For the text-containing cell, return its midpoint in [X, Y] coordinate format. 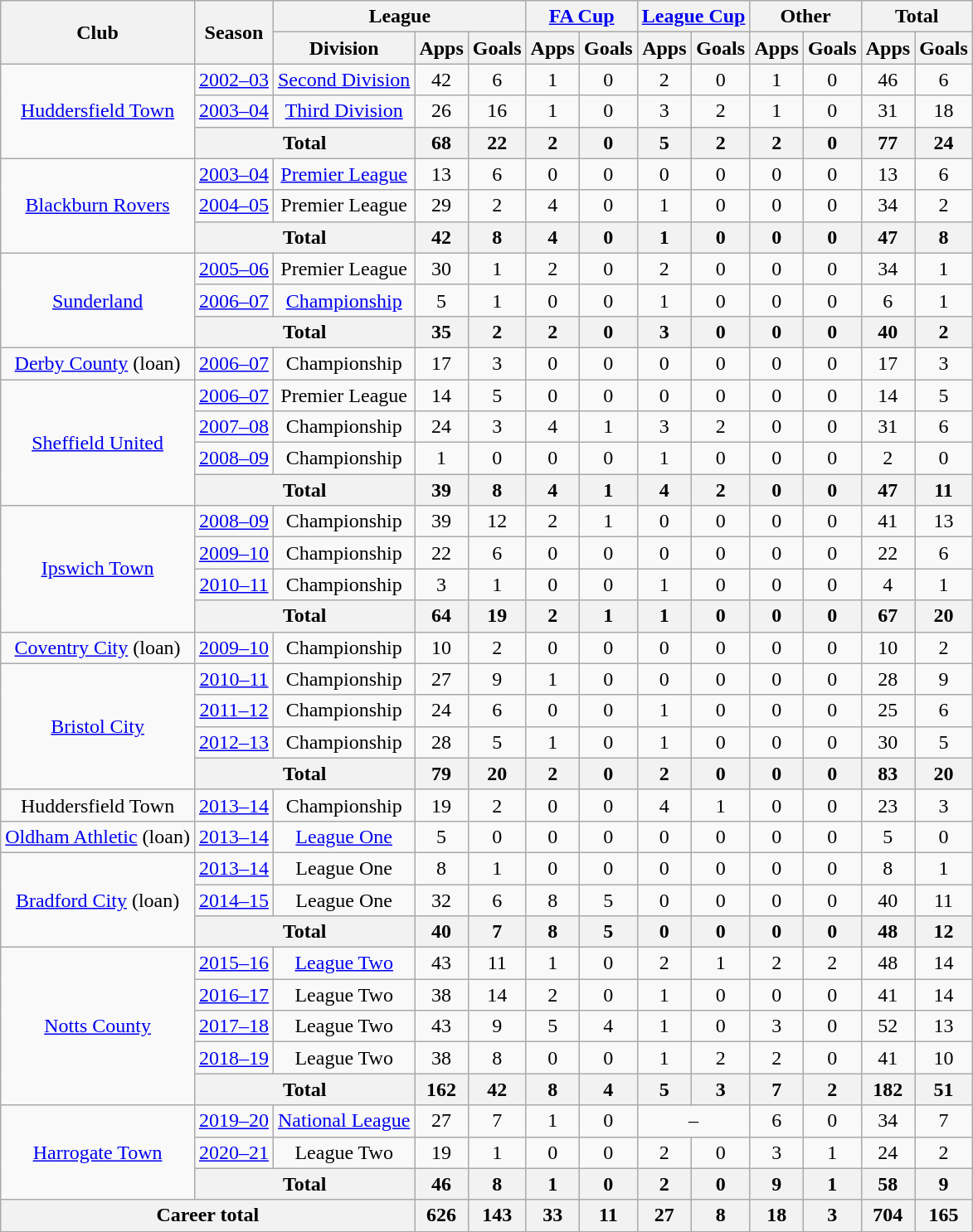
23 [888, 805]
Bristol City [98, 726]
Second Division [343, 80]
Coventry City (loan) [98, 648]
2005–06 [234, 269]
2012–13 [234, 742]
National League [343, 1121]
Ipswich Town [98, 569]
– [693, 1121]
Notts County [98, 1026]
Third Division [343, 111]
25 [888, 711]
Other [805, 17]
2018–19 [234, 1058]
Bradford City (loan) [98, 900]
2014–15 [234, 900]
52 [888, 1026]
2004–05 [234, 206]
2015–16 [234, 963]
2002–03 [234, 80]
2020–21 [234, 1152]
Sheffield United [98, 443]
2016–17 [234, 995]
Division [343, 48]
Harrogate Town [98, 1152]
626 [441, 1215]
Blackburn Rovers [98, 206]
Season [234, 32]
35 [441, 332]
FA Cup [581, 17]
League [400, 17]
Career total [207, 1215]
182 [888, 1089]
Derby County (loan) [98, 363]
67 [888, 616]
68 [441, 143]
143 [497, 1215]
51 [944, 1089]
26 [441, 111]
165 [944, 1215]
32 [441, 900]
162 [441, 1089]
64 [441, 616]
Oldham Athletic (loan) [98, 837]
704 [888, 1215]
League Cup [693, 17]
2011–12 [234, 711]
33 [552, 1215]
29 [441, 206]
2017–18 [234, 1026]
16 [497, 111]
2007–08 [234, 427]
83 [888, 774]
79 [441, 774]
Club [98, 32]
77 [888, 143]
Sunderland [98, 300]
2019–20 [234, 1121]
58 [888, 1184]
